Detect which cell encompasses the target text, then output its (x, y) center coordinate. 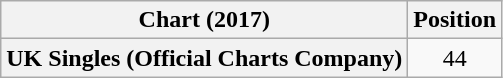
44 (455, 58)
UK Singles (Official Charts Company) (204, 58)
Chart (2017) (204, 20)
Position (455, 20)
